Scan for the cell matching the given text and deliver its [x, y] coordinate at center. 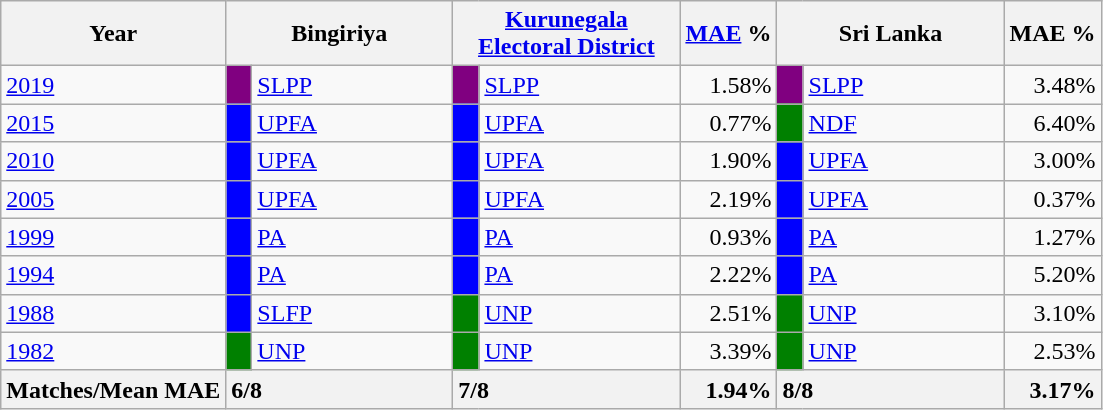
6.40% [1052, 123]
7/8 [566, 389]
6/8 [340, 389]
Sri Lanka [890, 34]
3.00% [1052, 161]
2.19% [728, 199]
1988 [114, 313]
2019 [114, 85]
1994 [114, 275]
NDF [904, 123]
3.10% [1052, 313]
0.93% [728, 237]
2.53% [1052, 351]
2010 [114, 161]
1.58% [728, 85]
1982 [114, 351]
Year [114, 34]
1999 [114, 237]
1.94% [728, 389]
1.27% [1052, 237]
Bingiriya [340, 34]
1.90% [728, 161]
Matches/Mean MAE [114, 389]
3.17% [1052, 389]
8/8 [890, 389]
0.37% [1052, 199]
2.22% [728, 275]
2005 [114, 199]
2015 [114, 123]
0.77% [728, 123]
SLFP [352, 313]
2.51% [728, 313]
3.48% [1052, 85]
3.39% [728, 351]
Kurunegala Electoral District [566, 34]
5.20% [1052, 275]
